Return the (X, Y) coordinate for the center point of the cell that contains the specified text.  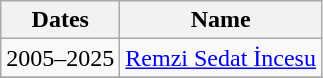
Name (221, 20)
Dates (60, 20)
Remzi Sedat İncesu (221, 58)
2005–2025 (60, 58)
